Determine the [x, y] coordinate at the center of the cell enclosing the given text.  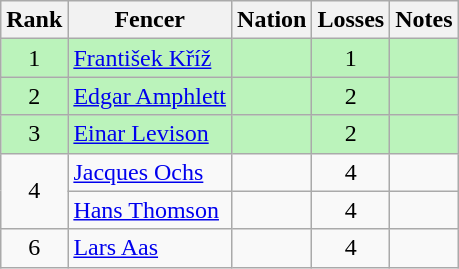
Hans Thomson [150, 210]
Fencer [150, 20]
Jacques Ochs [150, 172]
3 [34, 134]
6 [34, 248]
Edgar Amphlett [150, 96]
František Kříž [150, 58]
Rank [34, 20]
Notes [424, 20]
Nation [272, 20]
Losses [351, 20]
Lars Aas [150, 248]
Einar Levison [150, 134]
